Find where the given text appears and provide that cell's center as (X, Y) coordinate. 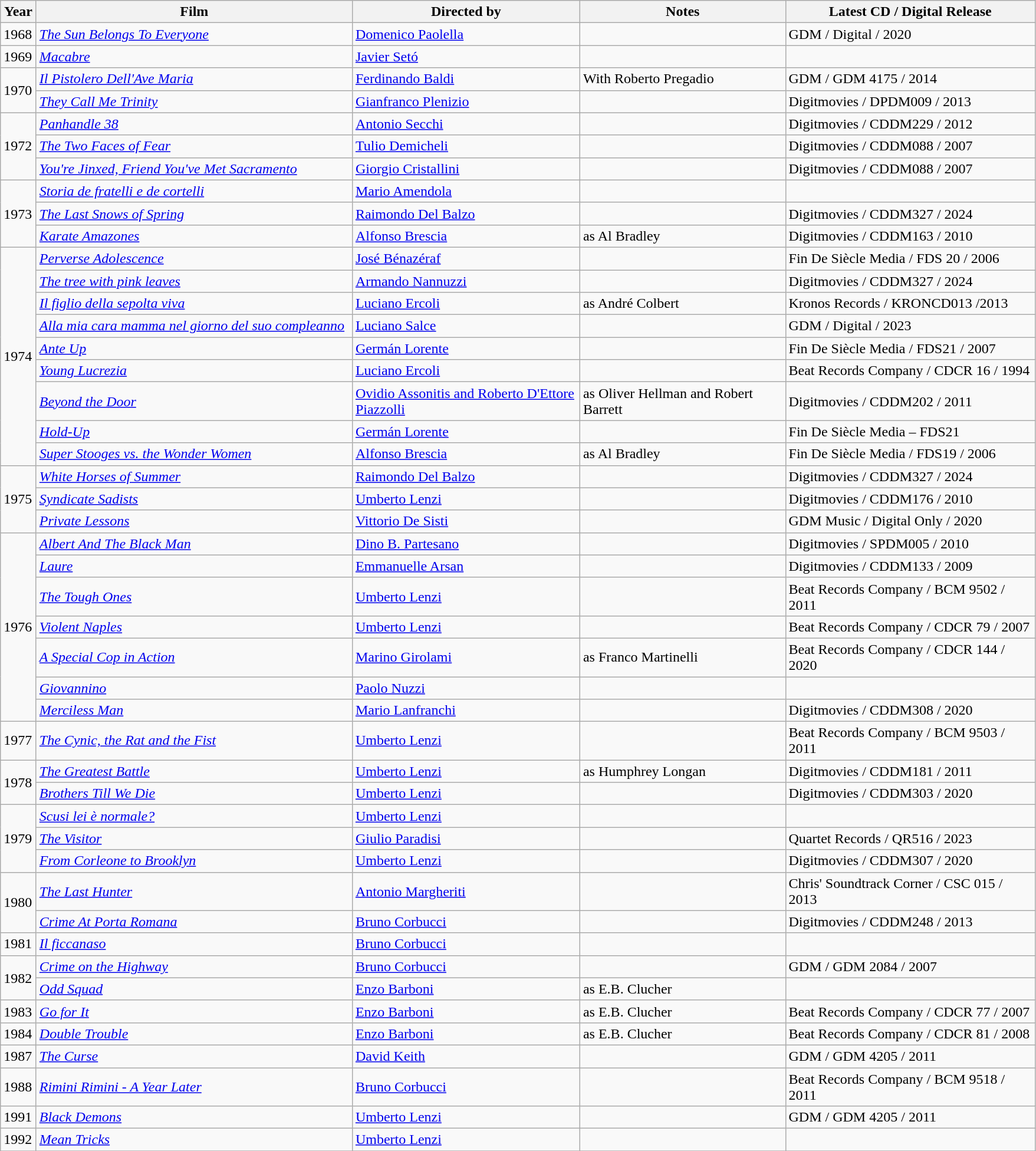
A Special Cop in Action (194, 657)
With Roberto Pregadio (683, 79)
White Horses of Summer (194, 476)
as Franco Martinelli (683, 657)
Digitmovies / CDDM176 / 2010 (910, 499)
Beyond the Door (194, 401)
1970 (19, 90)
Chris' Soundtrack Corner / CSC 015 / 2013 (910, 892)
Fin De Siècle Media / FDS19 / 2006 (910, 454)
1987 (19, 1056)
Luciano Salce (466, 326)
The Tough Ones (194, 597)
Digitmovies / CDDM307 / 2020 (910, 861)
Laure (194, 566)
The Sun Belongs To Everyone (194, 34)
Digitmovies / CDDM202 / 2011 (910, 401)
Gianfranco Plenizio (466, 101)
GDM / Digital / 2023 (910, 326)
1983 (19, 1011)
They Call Me Trinity (194, 101)
Beat Records Company / CDCR 144 / 2020 (910, 657)
Directed by (466, 12)
The Curse (194, 1056)
Young Lucrezia (194, 371)
1976 (19, 627)
Digitmovies / CDDM308 / 2020 (910, 711)
Albert And The Black Man (194, 544)
Domenico Paolella (466, 34)
Il Pistolero Dell'Ave Maria (194, 79)
1992 (19, 1140)
Digitmovies / CDDM181 / 2011 (910, 771)
Giorgio Cristallini (466, 169)
From Corleone to Brooklyn (194, 861)
Fin De Siècle Media / FDS 20 / 2006 (910, 258)
The tree with pink leaves (194, 281)
Merciless Man (194, 711)
Quartet Records / QR516 / 2023 (910, 838)
Go for It (194, 1011)
Panhandle 38 (194, 124)
Antonio Margheriti (466, 892)
Il figlio della sepolta viva (194, 304)
1977 (19, 741)
1968 (19, 34)
1984 (19, 1034)
Latest CD / Digital Release (910, 12)
Notes (683, 12)
Black Demons (194, 1117)
GDM / GDM 4175 / 2014 (910, 79)
Violent Naples (194, 627)
Macabre (194, 57)
Javier Setó (466, 57)
Giulio Paradisi (466, 838)
1980 (19, 902)
as Oliver Hellman and Robert Barrett (683, 401)
1988 (19, 1086)
Beat Records Company / BCM 9518 / 2011 (910, 1086)
Syndicate Sadists (194, 499)
Private Lessons (194, 521)
Vittorio De Sisti (466, 521)
Perverse Adolescence (194, 258)
Kronos Records / KRONCD013 /2013 (910, 304)
The Visitor (194, 838)
1978 (19, 782)
Year (19, 12)
Beat Records Company / CDCR 79 / 2007 (910, 627)
Digitmovies / CDDM163 / 2010 (910, 236)
as André Colbert (683, 304)
Hold-Up (194, 432)
Fin De Siècle Media – FDS21 (910, 432)
The Last Hunter (194, 892)
Beat Records Company / CDCR 16 / 1994 (910, 371)
The Two Faces of Fear (194, 146)
Mean Tricks (194, 1140)
Digitmovies / CDDM303 / 2020 (910, 794)
Super Stooges vs. the Wonder Women (194, 454)
Paolo Nuzzi (466, 688)
1975 (19, 499)
Il ficcanaso (194, 944)
Beat Records Company / CDCR 77 / 2007 (910, 1011)
Dino B. Partesano (466, 544)
1991 (19, 1117)
GDM / Digital / 2020 (910, 34)
Digitmovies / CDDM133 / 2009 (910, 566)
Antonio Secchi (466, 124)
1972 (19, 146)
1981 (19, 944)
Mario Amendola (466, 191)
You're Jinxed, Friend You've Met Sacramento (194, 169)
Giovannino (194, 688)
Ante Up (194, 348)
Scusi lei è normale? (194, 816)
Crime on the Highway (194, 966)
Brothers Till We Die (194, 794)
Beat Records Company / CDCR 81 / 2008 (910, 1034)
1979 (19, 838)
Ovidio Assonitis and Roberto D'Ettore Piazzolli (466, 401)
Digitmovies / SPDM005 / 2010 (910, 544)
Marino Girolami (466, 657)
Armando Nannuzzi (466, 281)
Emmanuelle Arsan (466, 566)
1974 (19, 356)
Storia de fratelli e de cortelli (194, 191)
Alla mia cara mamma nel giorno del suo compleanno (194, 326)
José Bénazéraf (466, 258)
The Last Snows of Spring (194, 213)
GDM / GDM 2084 / 2007 (910, 966)
Fin De Siècle Media / FDS21 / 2007 (910, 348)
Digitmovies / DPDM009 / 2013 (910, 101)
Tulio Demicheli (466, 146)
Digitmovies / CDDM248 / 2013 (910, 922)
Ferdinando Baldi (466, 79)
Beat Records Company / BCM 9503 / 2011 (910, 741)
Odd Squad (194, 989)
The Greatest Battle (194, 771)
The Cynic, the Rat and the Fist (194, 741)
Crime At Porta Romana (194, 922)
GDM Music / Digital Only / 2020 (910, 521)
David Keith (466, 1056)
as Humphrey Longan (683, 771)
Mario Lanfranchi (466, 711)
Double Trouble (194, 1034)
Beat Records Company / BCM 9502 / 2011 (910, 597)
Film (194, 12)
1982 (19, 978)
Karate Amazones (194, 236)
1973 (19, 213)
1969 (19, 57)
Digitmovies / CDDM229 / 2012 (910, 124)
Rimini Rimini - A Year Later (194, 1086)
